Determine the (X, Y) coordinate at the center of the cell enclosing the given text.  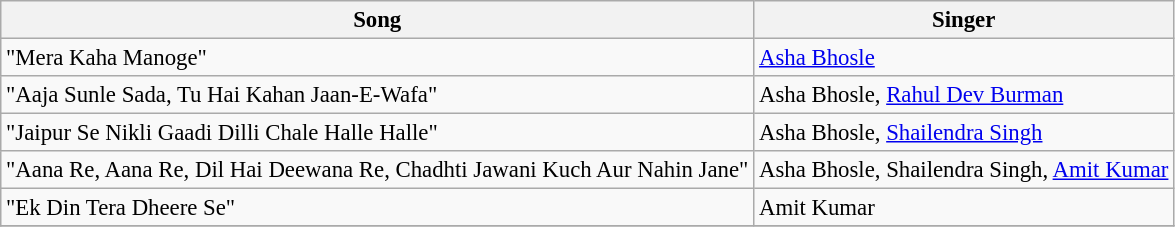
Singer (964, 20)
Amit Kumar (964, 208)
"Ek Din Tera Dheere Se" (378, 208)
"Aaja Sunle Sada, Tu Hai Kahan Jaan-E-Wafa" (378, 95)
Asha Bhosle, Shailendra Singh (964, 133)
"Mera Kaha Manoge" (378, 58)
Asha Bhosle (964, 58)
Asha Bhosle, Shailendra Singh, Amit Kumar (964, 170)
"Jaipur Se Nikli Gaadi Dilli Chale Halle Halle" (378, 133)
Song (378, 20)
Asha Bhosle, Rahul Dev Burman (964, 95)
"Aana Re, Aana Re, Dil Hai Deewana Re, Chadhti Jawani Kuch Aur Nahin Jane" (378, 170)
